Return [X, Y] of the center of cell containing provided text 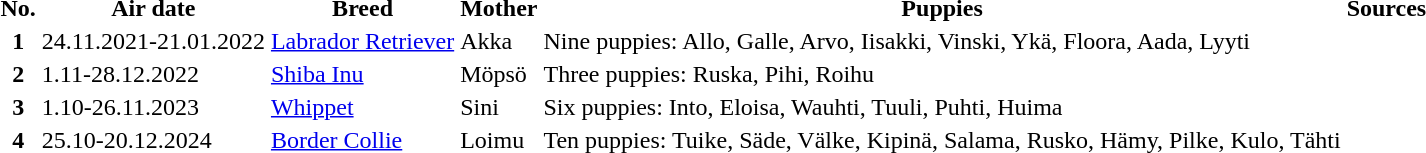
1.11-28.12.2022 [153, 74]
1.10-26.11.2023 [153, 107]
Akka [499, 41]
24.11.2021-21.01.2022 [153, 41]
Möpsö [499, 74]
Three puppies: Ruska, Pihi, Roihu [942, 74]
Shiba Inu [362, 74]
Labrador Retriever [362, 41]
Whippet [362, 107]
Six puppies: Into, Eloisa, Wauhti, Tuuli, Puhti, Huima [942, 107]
Sini [499, 107]
Nine puppies: Allo, Galle, Arvo, Iisakki, Vinski, Ykä, Floora, Aada, Lyyti [942, 41]
